Search for the cell housing the specified text and yield its [x, y] center coordinate. 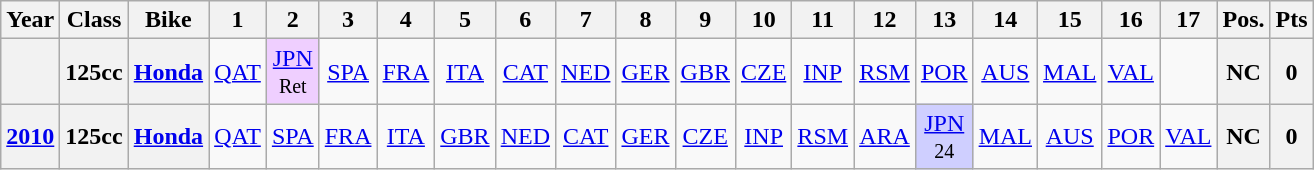
5 [465, 20]
13 [944, 20]
4 [406, 20]
Class [94, 20]
15 [1070, 20]
Year [30, 20]
16 [1131, 20]
Pts [1292, 20]
14 [1005, 20]
ARA [885, 136]
JPNRet [292, 72]
Bike [168, 20]
11 [823, 20]
12 [885, 20]
2010 [30, 136]
JPN24 [944, 136]
9 [705, 20]
10 [763, 20]
17 [1188, 20]
1 [238, 20]
2 [292, 20]
Pos. [1244, 20]
8 [646, 20]
3 [348, 20]
7 [586, 20]
6 [525, 20]
